Find where the given text appears and provide that cell's center as (X, Y) coordinate. 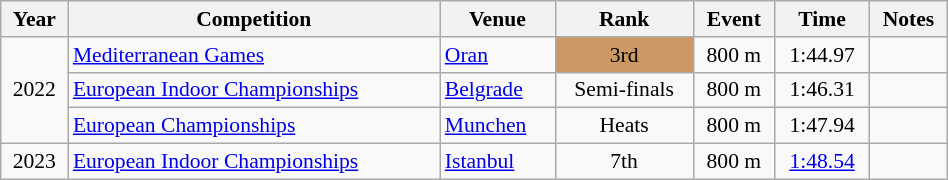
1:46.31 (822, 90)
7th (624, 162)
Event (734, 19)
European Championships (254, 126)
3rd (624, 55)
Time (822, 19)
Istanbul (498, 162)
Belgrade (498, 90)
2023 (34, 162)
Venue (498, 19)
Semi-finals (624, 90)
1:47.94 (822, 126)
Munchen (498, 126)
Heats (624, 126)
2022 (34, 90)
Notes (909, 19)
1:44.97 (822, 55)
Mediterranean Games (254, 55)
Oran (498, 55)
Year (34, 19)
Competition (254, 19)
1:48.54 (822, 162)
Rank (624, 19)
